Detect which cell encompasses the target text, then output its [X, Y] center coordinate. 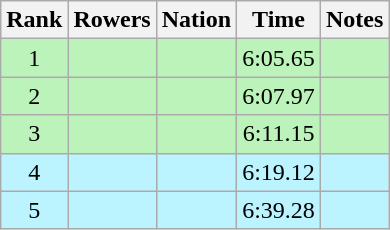
5 [34, 210]
6:19.12 [279, 172]
Rank [34, 20]
Time [279, 20]
1 [34, 58]
4 [34, 172]
6:05.65 [279, 58]
Rowers [112, 20]
6:39.28 [279, 210]
Nation [196, 20]
6:07.97 [279, 96]
2 [34, 96]
3 [34, 134]
6:11.15 [279, 134]
Notes [354, 20]
